Provide the (x, y) coordinate of the cell's center where the given text is located.  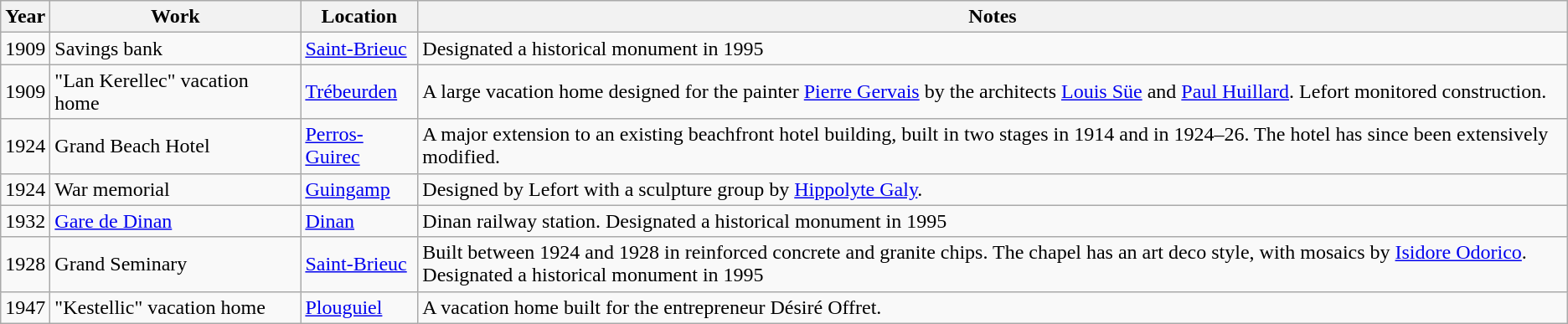
1932 (25, 221)
"Lan Kerellec" vacation home (176, 92)
Work (176, 17)
Trébeurden (359, 92)
Dinan (359, 221)
Perros-Guirec (359, 146)
Designed by Lefort with a sculpture group by Hippolyte Galy. (993, 189)
Location (359, 17)
1947 (25, 307)
1928 (25, 265)
Savings bank (176, 49)
Notes (993, 17)
Dinan railway station. Designated a historical monument in 1995 (993, 221)
Plouguiel (359, 307)
Gare de Dinan (176, 221)
"Kestellic" vacation home (176, 307)
A large vacation home designed for the painter Pierre Gervais by the architects Louis Süe and Paul Huillard. Lefort monitored construction. (993, 92)
Grand Beach Hotel (176, 146)
Year (25, 17)
Grand Seminary (176, 265)
A vacation home built for the entrepreneur Désiré Offret. (993, 307)
War memorial (176, 189)
Guingamp (359, 189)
Designated a historical monument in 1995 (993, 49)
